From the cell containing the given text, extract its center point as (X, Y) coordinate. 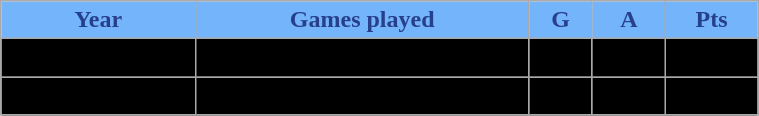
2002-03 (98, 96)
20 (362, 58)
2000-01 (98, 58)
2 (561, 96)
11 (628, 96)
13 (712, 96)
Year (98, 20)
15 (712, 58)
G (561, 20)
8 (628, 58)
A (628, 20)
Pts (712, 20)
Games played (362, 20)
31 (362, 96)
7 (561, 58)
